Capture the cell that displays the provided text and extract its (X, Y) central coordinate. 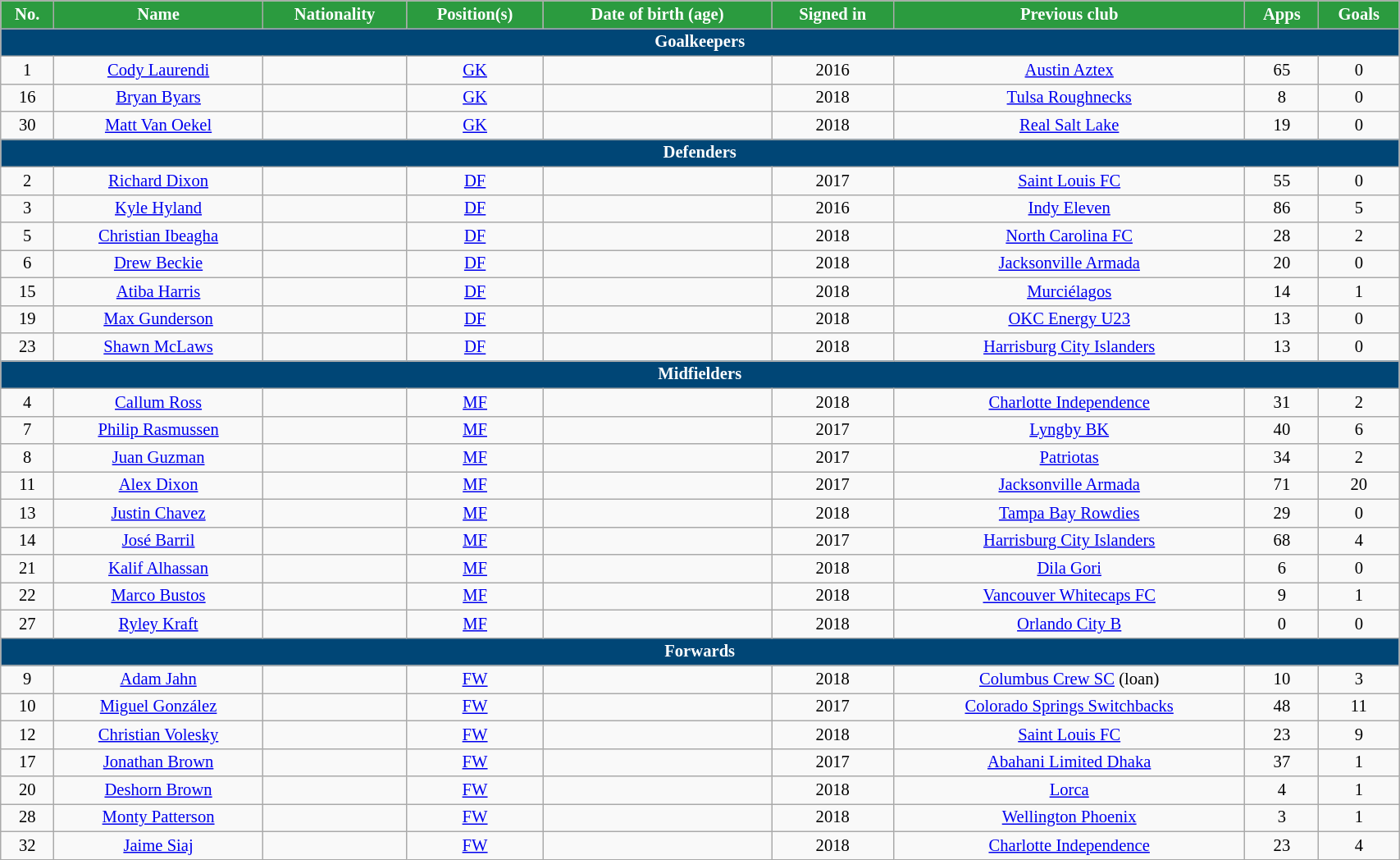
Vancouver Whitecaps FC (1069, 596)
Forwards (700, 652)
Drew Beckie (159, 263)
Austin Aztex (1069, 70)
Columbus Crew SC (loan) (1069, 679)
Position(s) (475, 14)
40 (1282, 430)
Indy Eleven (1069, 208)
Murciélagos (1069, 291)
Kalif Alhassan (159, 569)
Marco Bustos (159, 596)
17 (28, 762)
Richard Dixon (159, 181)
Jonathan Brown (159, 762)
Matt Van Oekel (159, 126)
Lyngby BK (1069, 430)
65 (1282, 70)
Shawn McLaws (159, 347)
Defenders (700, 153)
48 (1282, 707)
Signed in (833, 14)
Tampa Bay Rowdies (1069, 513)
Apps (1282, 14)
No. (28, 14)
José Barril (159, 541)
Wellington Phoenix (1069, 817)
Bryan Byars (159, 98)
Alex Dixon (159, 485)
71 (1282, 485)
29 (1282, 513)
Philip Rasmussen (159, 430)
Dila Gori (1069, 569)
21 (28, 569)
Nationality (335, 14)
7 (28, 430)
Tulsa Roughnecks (1069, 98)
Abahani Limited Dhaka (1069, 762)
Orlando City B (1069, 624)
Goalkeepers (700, 42)
Deshorn Brown (159, 790)
Colorado Springs Switchbacks (1069, 707)
Callum Ross (159, 402)
27 (28, 624)
Name (159, 14)
31 (1282, 402)
16 (28, 98)
Max Gunderson (159, 319)
22 (28, 596)
32 (28, 845)
86 (1282, 208)
Justin Chavez (159, 513)
Monty Patterson (159, 817)
Patriotas (1069, 457)
North Carolina FC (1069, 236)
Atiba Harris (159, 291)
Date of birth (age) (658, 14)
Cody Laurendi (159, 70)
OKC Energy U23 (1069, 319)
Lorca (1069, 790)
Christian Volesky (159, 734)
Kyle Hyland (159, 208)
68 (1282, 541)
12 (28, 734)
Goals (1359, 14)
Juan Guzman (159, 457)
37 (1282, 762)
Real Salt Lake (1069, 126)
34 (1282, 457)
15 (28, 291)
Miguel González (159, 707)
Adam Jahn (159, 679)
Midfielders (700, 374)
30 (28, 126)
Ryley Kraft (159, 624)
Jaime Siaj (159, 845)
Christian Ibeagha (159, 236)
Previous club (1069, 14)
55 (1282, 181)
